Determine the [x, y] coordinate at the center of the cell enclosing the given text.  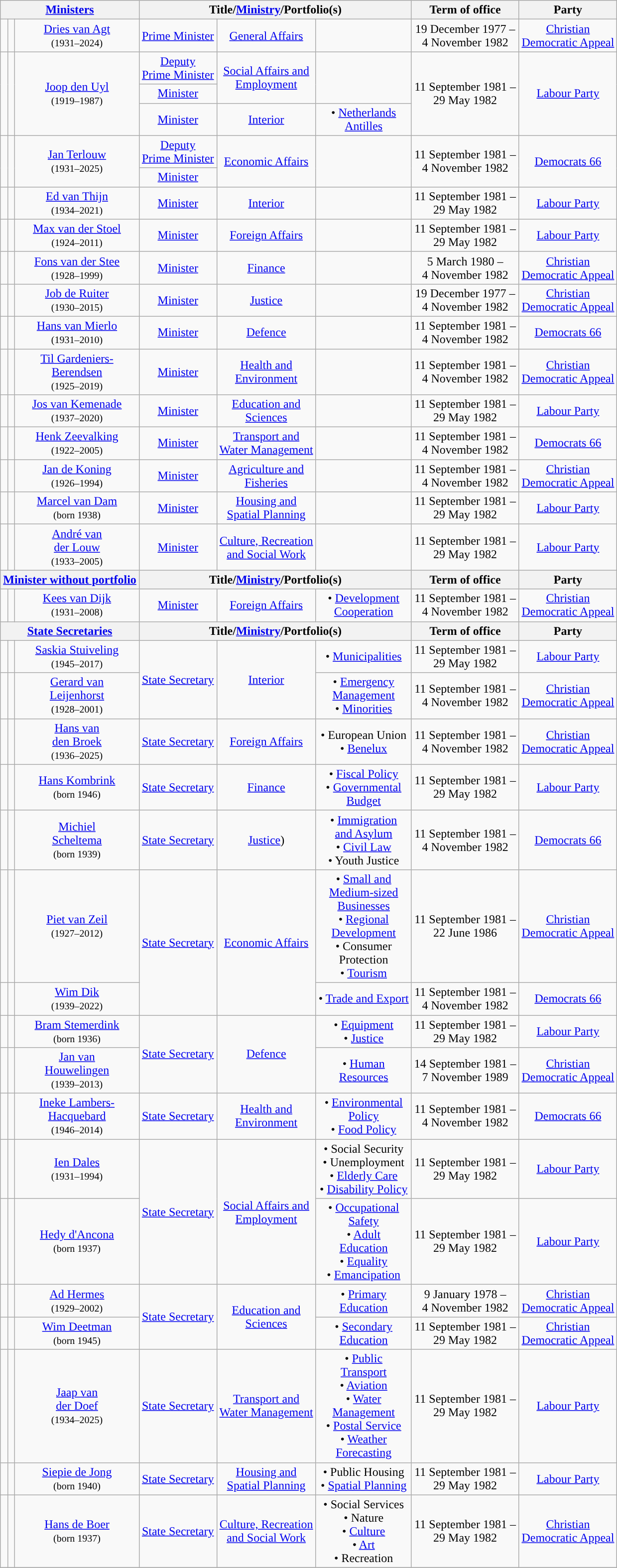
Saskia Stuiveling (1945–2017) [77, 656]
Prime Minister [178, 36]
Jan Terlouw (1931–2025) [77, 161]
Jaap van der Doef (1934–2025) [77, 1406]
Minister without portfolio [70, 580]
9 January 1978 – 4 November 1982 [465, 1301]
• Primary Education [364, 1301]
Job de Ruiter (1930–2015) [77, 300]
11 September 1981 – 22 June 1986 [465, 926]
Wim Deetman (born 1945) [77, 1333]
Ministers [70, 10]
Henk Zeevalking (1922–2005) [77, 443]
André van der Louw (1933–2005) [77, 547]
• Trade and Export [364, 999]
Ed van Thijn (1934–2021) [77, 203]
• Municipalities [364, 656]
Hans de Boer (born 1937) [77, 1531]
Jan de Koning (1926–1994) [77, 476]
Wim Dik (1939–2022) [77, 999]
Gerard van Leijenhorst (1928–2001) [77, 696]
Til Gardeniers-Berendsen (1925–2019) [77, 371]
• Immigration and Asylum • Civil Law • Youth Justice [364, 840]
• Public Housing • Spatial Planning [364, 1479]
Joop den Uyl (1919–1987) [77, 94]
• Secondary Education [364, 1333]
Michiel Scheltema (born 1939) [77, 840]
Hans van Mierlo (1931–2010) [77, 333]
Dries van Agt (1931–2024) [77, 36]
Agriculture and Fisheries [266, 476]
• Small and Medium-sized Businesses • Regional Development • Consumer Protection • Tourism [364, 926]
• Human Resources [364, 1071]
• Fiscal Policy • Governmental Budget [364, 787]
• Public Transport • Aviation • Water Management • Postal Service • Weather Forecasting [364, 1406]
5 March 1980 – 4 November 1982 [465, 268]
Hans van den Broek (1936–2025) [77, 741]
14 September 1981 – 7 November 1989 [465, 1071]
• Environmental Policy • Food Policy [364, 1116]
Fons van der Stee (1928–1999) [77, 268]
• Social Services • Nature • Culture • Art • Recreation [364, 1531]
• Emergency Management • Minorities [364, 696]
• Development Cooperation [364, 605]
Justice) [266, 840]
Max van der Stoel (1924–2011) [77, 235]
General Affairs [266, 36]
Piet van Zeil (1927–2012) [77, 926]
State Secretaries [70, 631]
• Social Security • Unemployment • Elderly Care • Disability Policy [364, 1169]
Jos van Kemenade (1937–2020) [77, 411]
Justice [266, 300]
Ad Hermes (1929–2002) [77, 1301]
Marcel van Dam (born 1938) [77, 508]
• Equipment • Justice [364, 1031]
• European Union • Benelux [364, 741]
• Netherlands Antilles [364, 120]
Kees van Dijk (1931–2008) [77, 605]
Ineke Lambers-Hacquebard (1946–2014) [77, 1116]
Hans Kombrink (born 1946) [77, 787]
Jan van Houwelingen (1939–2013) [77, 1071]
• Occupational Safety • Adult Education • Equality • Emancipation [364, 1242]
Siepie de Jong (born 1940) [77, 1479]
Ien Dales (1931–1994) [77, 1169]
Bram Stemerdink (born 1936) [77, 1031]
Hedy d'Ancona (born 1937) [77, 1242]
